Scan for the cell matching the given text and deliver its (X, Y) coordinate at center. 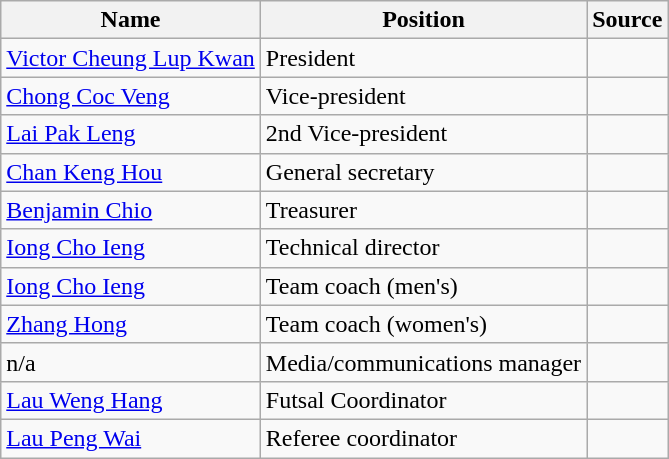
Team coach (women's) (423, 324)
Lau Peng Wai (131, 438)
Position (423, 20)
Team coach (men's) (423, 286)
Name (131, 20)
Lai Pak Leng (131, 134)
Chong Coc Veng (131, 96)
Source (628, 20)
Media/communications manager (423, 362)
Technical director (423, 248)
General secretary (423, 172)
Chan Keng Hou (131, 172)
Zhang Hong (131, 324)
Referee coordinator (423, 438)
Lau Weng Hang (131, 400)
Treasurer (423, 210)
Futsal Coordinator (423, 400)
Victor Cheung Lup Kwan (131, 58)
2nd Vice-president (423, 134)
Benjamin Chio (131, 210)
n/a (131, 362)
President (423, 58)
Vice-president (423, 96)
